For the text-containing cell, return its midpoint in (x, y) coordinate format. 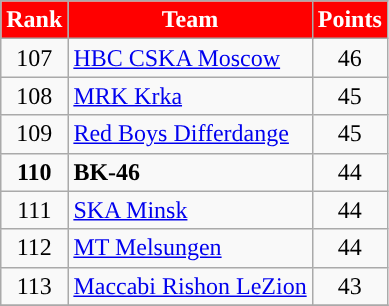
112 (34, 248)
Maccabi Rishon LeZion (190, 286)
SKA Minsk (190, 210)
MRK Krka (190, 96)
43 (350, 286)
Points (350, 20)
Red Boys Differdange (190, 134)
113 (34, 286)
Team (190, 20)
111 (34, 210)
Rank (34, 20)
MT Melsungen (190, 248)
108 (34, 96)
110 (34, 172)
BK-46 (190, 172)
HBC CSKA Moscow (190, 58)
46 (350, 58)
107 (34, 58)
109 (34, 134)
